Capture the cell that displays the provided text and extract its (x, y) central coordinate. 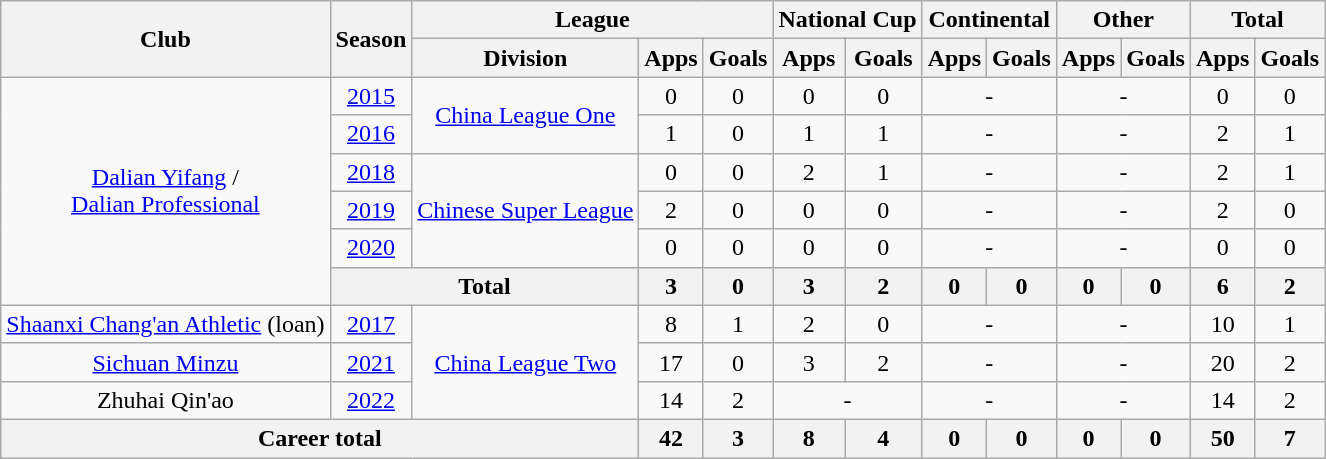
China League Two (526, 362)
2020 (371, 248)
2022 (371, 400)
Other (1123, 20)
2018 (371, 172)
2021 (371, 362)
Career total (320, 438)
7 (1290, 438)
Season (371, 39)
Shaanxi Chang'an Athletic (loan) (166, 324)
42 (671, 438)
National Cup (848, 20)
Chinese Super League (526, 210)
China League One (526, 115)
17 (671, 362)
2019 (371, 210)
Dalian Yifang /Dalian Professional (166, 191)
20 (1222, 362)
Club (166, 39)
4 (884, 438)
2015 (371, 96)
Division (526, 58)
League (592, 20)
Continental (989, 20)
Sichuan Minzu (166, 362)
50 (1222, 438)
10 (1222, 324)
Zhuhai Qin'ao (166, 400)
2017 (371, 324)
2016 (371, 134)
6 (1222, 286)
